Scan for the cell matching the given text and deliver its [X, Y] coordinate at center. 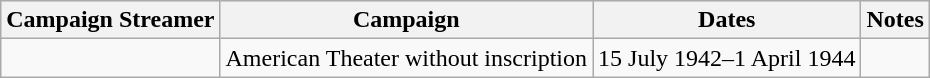
Campaign Streamer [110, 20]
15 July 1942–1 April 1944 [727, 58]
Dates [727, 20]
Notes [895, 20]
Campaign [406, 20]
American Theater without inscription [406, 58]
